Return the (X, Y) coordinate for the center point of the cell that contains the specified text.  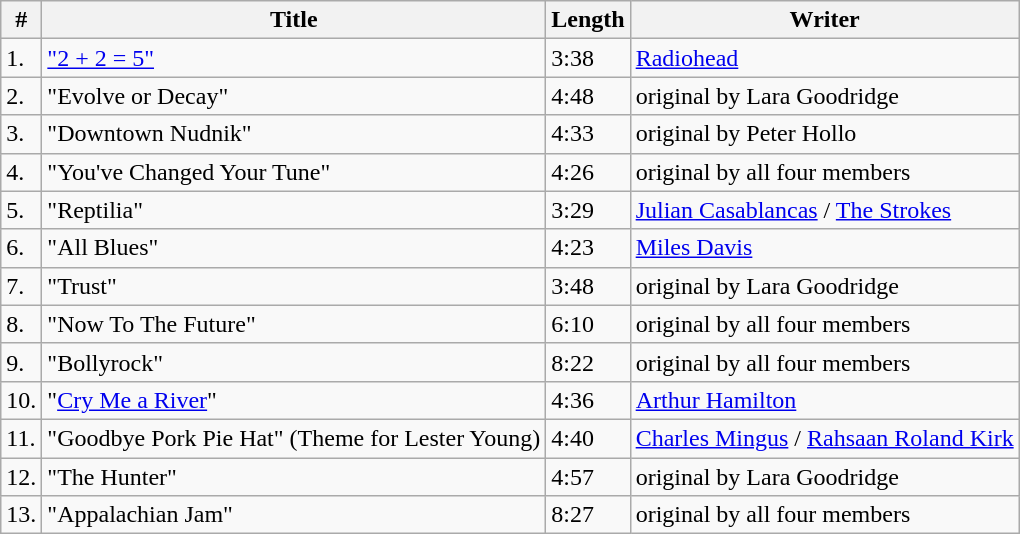
Title (294, 20)
Julian Casablancas / The Strokes (824, 210)
4:40 (588, 438)
1. (22, 58)
Charles Mingus / Rahsaan Roland Kirk (824, 438)
4:26 (588, 172)
"2 + 2 = 5" (294, 58)
9. (22, 362)
13. (22, 515)
"Evolve or Decay" (294, 96)
"You've Changed Your Tune" (294, 172)
4:36 (588, 400)
4:48 (588, 96)
6. (22, 248)
8. (22, 324)
4:57 (588, 477)
8:22 (588, 362)
"All Blues" (294, 248)
Miles Davis (824, 248)
11. (22, 438)
7. (22, 286)
8:27 (588, 515)
"Appalachian Jam" (294, 515)
"Cry Me a River" (294, 400)
6:10 (588, 324)
"Goodbye Pork Pie Hat" (Theme for Lester Young) (294, 438)
12. (22, 477)
Writer (824, 20)
4. (22, 172)
2. (22, 96)
"Downtown Nudnik" (294, 134)
"Trust" (294, 286)
10. (22, 400)
"Reptilia" (294, 210)
4:23 (588, 248)
Radiohead (824, 58)
3:48 (588, 286)
# (22, 20)
3:29 (588, 210)
3. (22, 134)
3:38 (588, 58)
Arthur Hamilton (824, 400)
5. (22, 210)
"Now To The Future" (294, 324)
Length (588, 20)
4:33 (588, 134)
"Bollyrock" (294, 362)
original by Peter Hollo (824, 134)
"The Hunter" (294, 477)
